Determine the [x, y] coordinate at the center of the cell enclosing the given text.  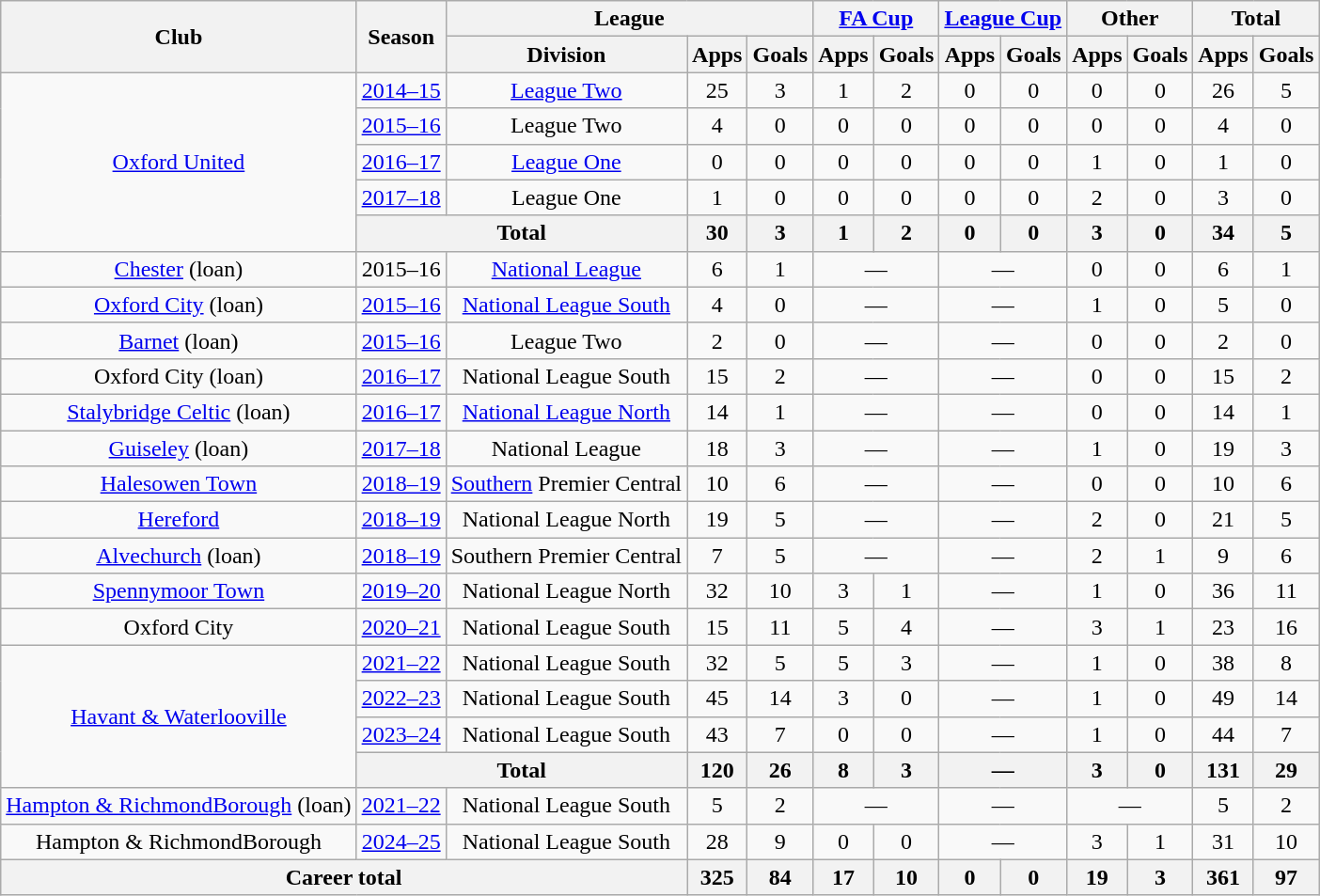
23 [1223, 627]
Division [566, 55]
Hampton & RichmondBorough [179, 841]
2014–15 [401, 90]
43 [717, 734]
16 [1286, 627]
Havant & Waterlooville [179, 716]
97 [1286, 877]
38 [1223, 663]
36 [1223, 591]
Halesowen Town [179, 484]
25 [717, 90]
325 [717, 877]
18 [717, 448]
Hereford [179, 520]
Club [179, 37]
131 [1223, 770]
120 [717, 770]
361 [1223, 877]
45 [717, 699]
Alvechurch (loan) [179, 556]
28 [717, 841]
League Cup [1003, 19]
31 [1223, 841]
Spennymoor Town [179, 591]
2024–25 [401, 841]
Chester (loan) [179, 269]
Other [1130, 19]
Barnet (loan) [179, 340]
2023–24 [401, 734]
Oxford United [179, 162]
44 [1223, 734]
30 [717, 233]
Season [401, 37]
21 [1223, 520]
Guiseley (loan) [179, 448]
49 [1223, 699]
Oxford City [179, 627]
29 [1286, 770]
2020–21 [401, 627]
2019–20 [401, 591]
FA Cup [876, 19]
17 [843, 877]
Career total [344, 877]
34 [1223, 233]
84 [780, 877]
2022–23 [401, 699]
League [630, 19]
Hampton & RichmondBorough (loan) [179, 806]
Stalybridge Celtic (loan) [179, 412]
